For the text-containing cell, return its midpoint in (x, y) coordinate format. 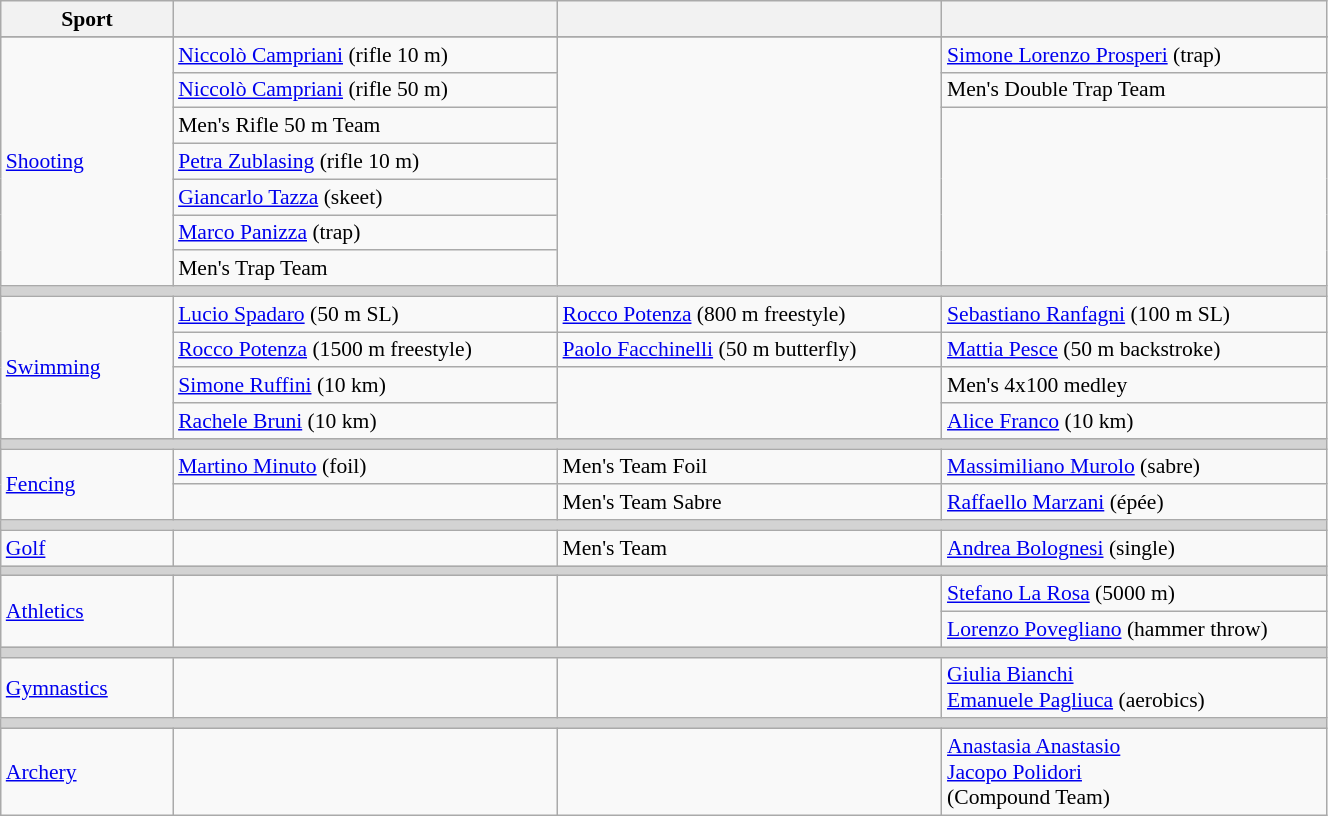
Golf (87, 548)
Men's Trap Team (365, 269)
Men's Rifle 50 m Team (365, 126)
Men's Team Sabre (750, 503)
Giancarlo Tazza (skeet) (365, 197)
Petra Zublasing (rifle 10 m) (365, 162)
Lorenzo Povegliano (hammer throw) (1134, 630)
Sebastiano Ranfagni (100 m SL) (1134, 314)
Giulia BianchiEmanuele Pagliuca (aerobics) (1134, 688)
Raffaello Marzani (épée) (1134, 503)
Archery (87, 772)
Gymnastics (87, 688)
Andrea Bolognesi (single) (1134, 548)
Simone Lorenzo Prosperi (trap) (1134, 55)
Fencing (87, 484)
Martino Minuto (foil) (365, 467)
Men's 4x100 medley (1134, 386)
Sport (87, 19)
Swimming (87, 367)
Mattia Pesce (50 m backstroke) (1134, 350)
Massimiliano Murolo (sabre) (1134, 467)
Rocco Potenza (800 m freestyle) (750, 314)
Marco Panizza (trap) (365, 233)
Shooting (87, 162)
Men's Team (750, 548)
Simone Ruffini (10 km) (365, 386)
Niccolò Campriani (rifle 50 m) (365, 90)
Lucio Spadaro (50 m SL) (365, 314)
Anastasia AnastasioJacopo Polidori(Compound Team) (1134, 772)
Stefano La Rosa (5000 m) (1134, 594)
Athletics (87, 612)
Men's Team Foil (750, 467)
Alice Franco (10 km) (1134, 421)
Rachele Bruni (10 km) (365, 421)
Men's Double Trap Team (1134, 90)
Rocco Potenza (1500 m freestyle) (365, 350)
Niccolò Campriani (rifle 10 m) (365, 55)
Paolo Facchinelli (50 m butterfly) (750, 350)
